Return (x, y) of the center of cell containing provided text 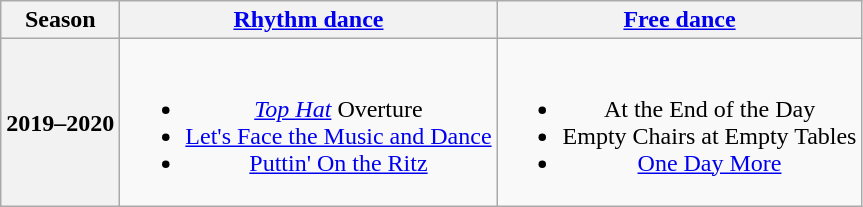
Rhythm dance (308, 20)
Season (60, 20)
Top Hat OvertureLet's Face the Music and DancePuttin' On the Ritz (308, 122)
Free dance (680, 20)
2019–2020 (60, 122)
At the End of the DayEmpty Chairs at Empty TablesOne Day More (680, 122)
